Determine the (X, Y) coordinate at the center of the cell enclosing the given text.  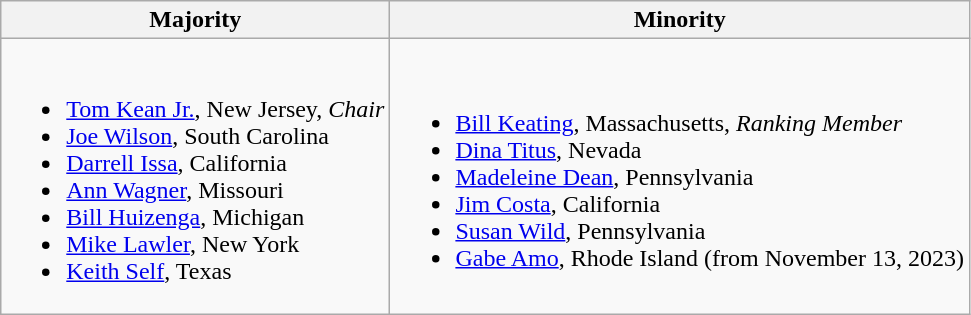
Minority (680, 20)
Majority (196, 20)
